Locate the cell with the specified text and output its (X, Y) center coordinate. 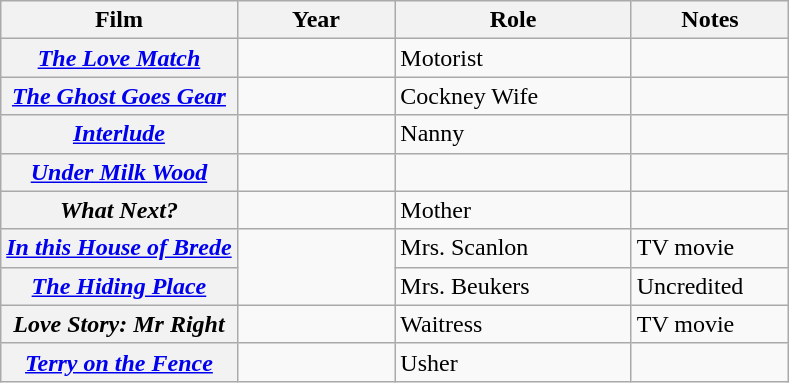
The Love Match (119, 58)
The Ghost Goes Gear (119, 96)
In this House of Brede (119, 248)
Mrs. Beukers (513, 286)
Mother (513, 210)
Motorist (513, 58)
Under Milk Wood (119, 172)
Uncredited (710, 286)
Terry on the Fence (119, 362)
Film (119, 20)
Year (316, 20)
Waitress (513, 324)
Mrs. Scanlon (513, 248)
Interlude (119, 134)
Role (513, 20)
Love Story: Mr Right (119, 324)
Notes (710, 20)
Nanny (513, 134)
Cockney Wife (513, 96)
Usher (513, 362)
What Next? (119, 210)
The Hiding Place (119, 286)
